Find where the given text appears and provide that cell's center as (x, y) coordinate. 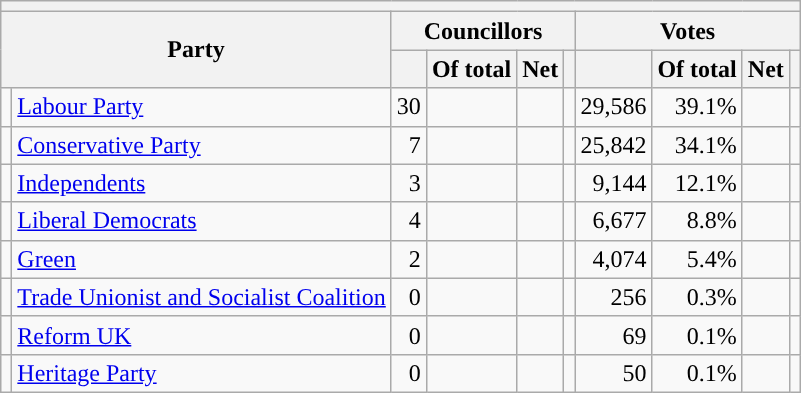
9,144 (614, 183)
Councillors (483, 31)
256 (614, 297)
0.3% (697, 297)
34.1% (697, 145)
Votes (688, 31)
6,677 (614, 221)
29,586 (614, 107)
Liberal Democrats (202, 221)
3 (408, 183)
Independents (202, 183)
5.4% (697, 259)
Party (196, 50)
Heritage Party (202, 373)
Trade Unionist and Socialist Coalition (202, 297)
25,842 (614, 145)
2 (408, 259)
Green (202, 259)
12.1% (697, 183)
Reform UK (202, 335)
4,074 (614, 259)
69 (614, 335)
4 (408, 221)
50 (614, 373)
8.8% (697, 221)
39.1% (697, 107)
Labour Party (202, 107)
30 (408, 107)
7 (408, 145)
Conservative Party (202, 145)
